Scan for the cell matching the given text and deliver its (x, y) coordinate at center. 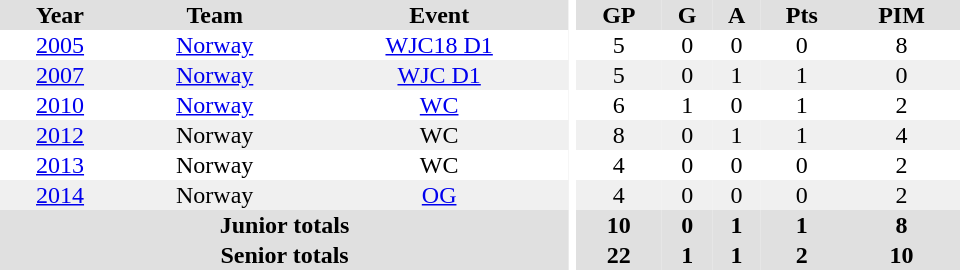
A (737, 15)
2010 (60, 105)
2005 (60, 45)
Event (439, 15)
2012 (60, 135)
WJC D1 (439, 75)
Team (214, 15)
2007 (60, 75)
OG (439, 195)
Year (60, 15)
6 (619, 105)
PIM (902, 15)
G (688, 15)
2014 (60, 195)
Senior totals (284, 255)
2013 (60, 165)
GP (619, 15)
WJC18 D1 (439, 45)
Pts (802, 15)
Junior totals (284, 225)
22 (619, 255)
